Capture the cell that displays the provided text and extract its (X, Y) central coordinate. 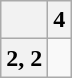
4 (60, 20)
2, 2 (24, 58)
